Identify which cell holds the provided text, then report its [X, Y] central coordinate. 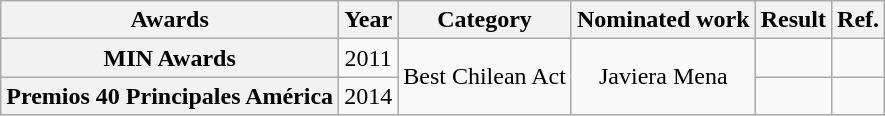
Awards [170, 20]
Nominated work [663, 20]
Result [793, 20]
Year [368, 20]
Category [485, 20]
Premios 40 Principales América [170, 96]
Javiera Mena [663, 77]
2014 [368, 96]
Best Chilean Act [485, 77]
MIN Awards [170, 58]
2011 [368, 58]
Ref. [858, 20]
